From the cell containing the given text, extract its center point as [X, Y] coordinate. 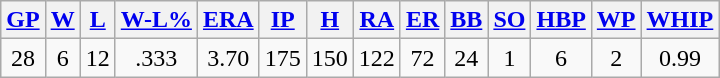
3.70 [228, 58]
ERA [228, 20]
24 [466, 58]
WHIP [680, 20]
H [330, 20]
W-L% [156, 20]
0.99 [680, 58]
IP [282, 20]
12 [98, 58]
122 [376, 58]
W [62, 20]
RA [376, 20]
GP [23, 20]
2 [616, 58]
BB [466, 20]
ER [422, 20]
28 [23, 58]
.333 [156, 58]
WP [616, 20]
150 [330, 58]
175 [282, 58]
SO [510, 20]
72 [422, 58]
L [98, 20]
1 [510, 58]
HBP [561, 20]
